Provide the [x, y] coordinate of the cell's center where the given text is located.  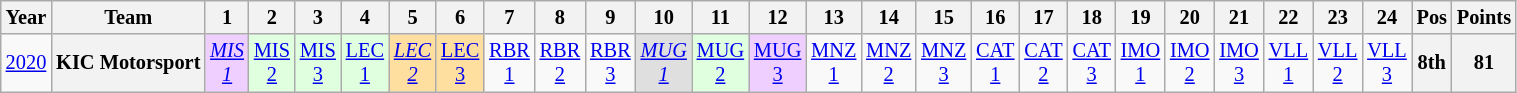
6 [460, 17]
19 [1140, 17]
3 [318, 17]
Team [128, 17]
IMO1 [1140, 63]
Points [1484, 17]
21 [1238, 17]
MUG3 [778, 63]
23 [1338, 17]
Year [26, 17]
MIS2 [272, 63]
15 [944, 17]
MNZ2 [888, 63]
RBR2 [560, 63]
2 [272, 17]
7 [509, 17]
1 [227, 17]
VLL2 [1338, 63]
22 [1288, 17]
MNZ1 [834, 63]
16 [995, 17]
17 [1043, 17]
4 [365, 17]
11 [720, 17]
LEC1 [365, 63]
8 [560, 17]
14 [888, 17]
MNZ3 [944, 63]
VLL1 [1288, 63]
MUG1 [664, 63]
CAT1 [995, 63]
Pos [1432, 17]
2020 [26, 63]
RBR3 [610, 63]
KIC Motorsport [128, 63]
IMO2 [1190, 63]
13 [834, 17]
12 [778, 17]
IMO3 [1238, 63]
RBR1 [509, 63]
LEC3 [460, 63]
81 [1484, 63]
MIS1 [227, 63]
CAT3 [1092, 63]
18 [1092, 17]
VLL3 [1386, 63]
9 [610, 17]
CAT2 [1043, 63]
LEC2 [412, 63]
MIS3 [318, 63]
5 [412, 17]
8th [1432, 63]
10 [664, 17]
MUG2 [720, 63]
20 [1190, 17]
24 [1386, 17]
